Locate the cell with the specified text and output its [X, Y] center coordinate. 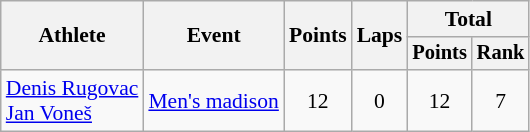
Total [468, 19]
Laps [380, 36]
7 [501, 100]
Denis RugovacJan Voneš [72, 100]
Rank [501, 54]
Event [214, 36]
0 [380, 100]
Men's madison [214, 100]
Athlete [72, 36]
